Extract the [x, y] coordinate from the center of the cell holding the provided text.  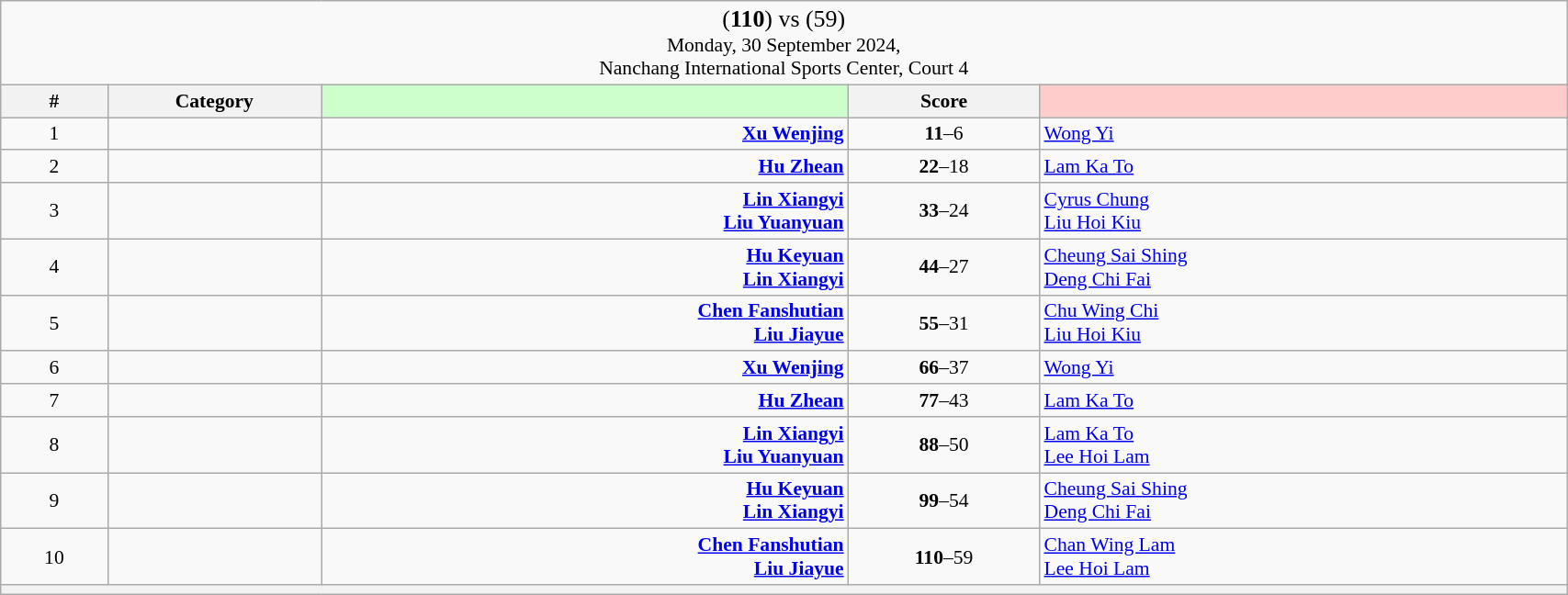
66–37 [944, 368]
4 [54, 266]
88–50 [944, 444]
Score [944, 101]
10 [54, 556]
33–24 [944, 211]
3 [54, 211]
Cyrus Chung Liu Hoi Kiu [1303, 211]
110–59 [944, 556]
77–43 [944, 400]
# [54, 101]
44–27 [944, 266]
Chu Wing Chi Liu Hoi Kiu [1303, 323]
Chan Wing Lam Lee Hoi Lam [1303, 556]
9 [54, 501]
22–18 [944, 167]
8 [54, 444]
(110) vs (59)Monday, 30 September 2024, Nanchang International Sports Center, Court 4 [784, 42]
1 [54, 134]
11–6 [944, 134]
Category [215, 101]
99–54 [944, 501]
Lam Ka To Lee Hoi Lam [1303, 444]
6 [54, 368]
55–31 [944, 323]
7 [54, 400]
5 [54, 323]
2 [54, 167]
